Capture the cell that displays the provided text and extract its [x, y] central coordinate. 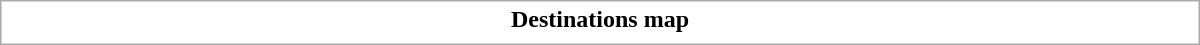
Destinations map [600, 19]
